Find where the given text appears and provide that cell's center as [X, Y] coordinate. 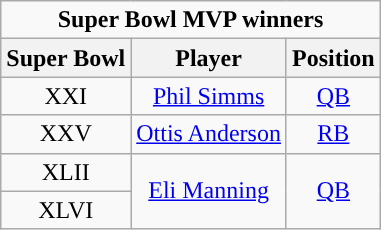
Player [209, 58]
XXI [66, 96]
Eli Manning [209, 191]
RB [333, 134]
Ottis Anderson [209, 134]
Super Bowl MVP winners [191, 20]
XLII [66, 172]
XXV [66, 134]
Super Bowl [66, 58]
Phil Simms [209, 96]
Position [333, 58]
XLVI [66, 210]
